Output the (X, Y) coordinate of the center of the cell containing the given text.  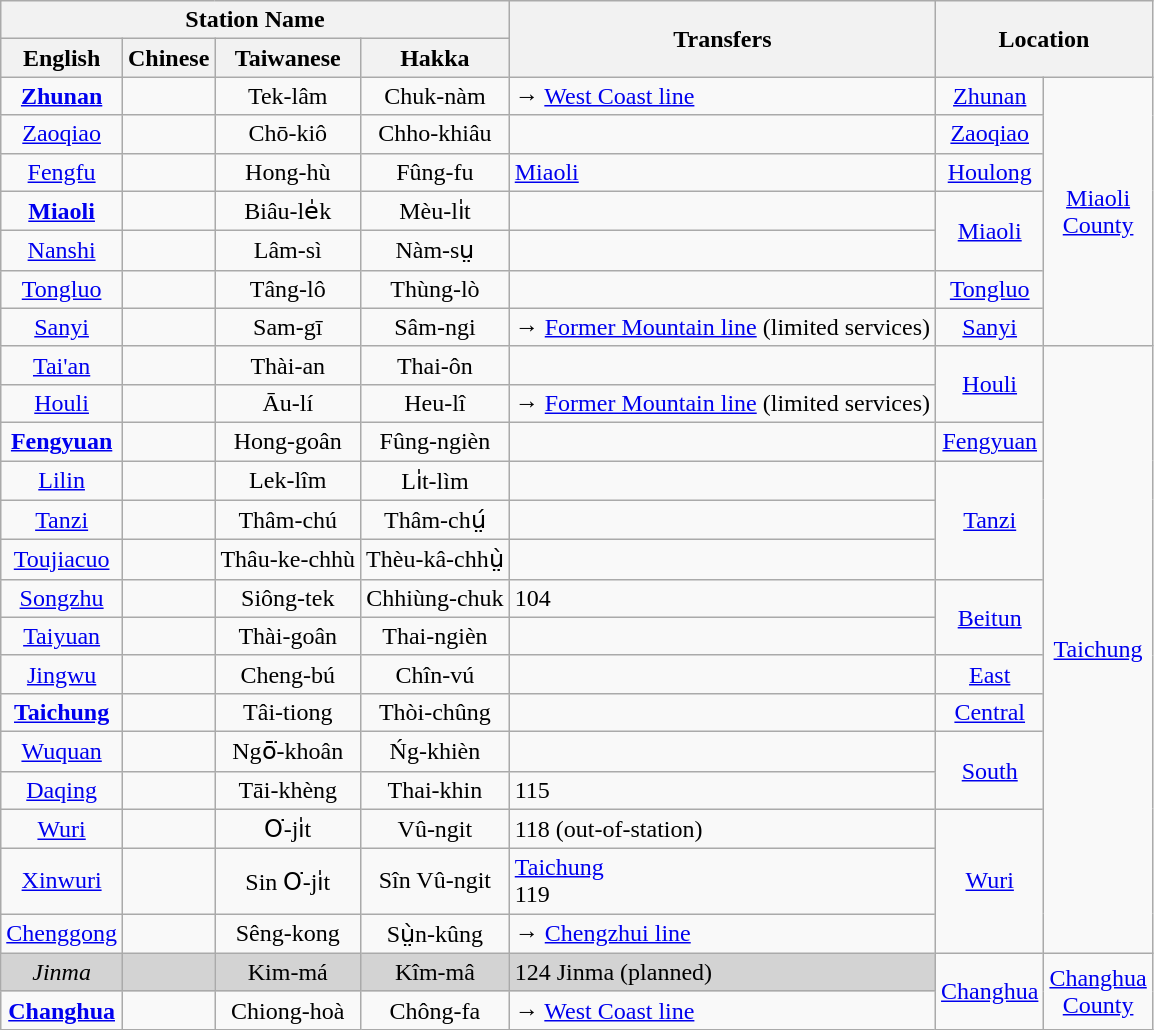
Lâm-sì (288, 251)
Fûng-ngièn (436, 441)
Sîn Vû-ngit (436, 882)
ChanghuaCounty (1098, 991)
Sêng-kong (288, 934)
South (990, 770)
Sam-gī (288, 327)
English (62, 58)
Tāi-khèng (288, 790)
Thai-khin (436, 790)
Hong-goân (288, 441)
Houlong (990, 172)
Hong-hù (288, 172)
Taichung 119 (722, 882)
Xinwuri (62, 882)
Jinma (62, 972)
Nàm-sṳ (436, 251)
Thài-an (288, 365)
Tai'an (62, 365)
Transfers (722, 39)
Thâu-ke-chhù (288, 560)
O͘-ji̍t (288, 829)
Sâm-ngi (436, 327)
Daqing (62, 790)
Vû-ngit (436, 829)
Chuk-nàm (436, 96)
118 (out-of-station) (722, 829)
Siông-tek (288, 598)
Chiong-hoà (288, 1010)
Chinese (168, 58)
East (990, 674)
Hakka (436, 58)
Thâm-chú (288, 520)
Thài-goân (288, 636)
Kim-má (288, 972)
Sin O͘-ji̍t (288, 882)
Beitun (990, 617)
Sṳ̀n-kûng (436, 934)
Chông-fa (436, 1010)
Chō-kiô (288, 134)
Thâm-chṳ́ (436, 520)
Thai-ôn (436, 365)
Wuquan (62, 751)
Fûng-fu (436, 172)
Lilin (62, 480)
Station Name (255, 20)
Central (990, 712)
→ Chengzhui line (722, 934)
Thùng-lò (436, 289)
MiaoliCounty (1098, 212)
Tek-lâm (288, 96)
Heu-lî (436, 403)
Kîm-mâ (436, 972)
Fengfu (62, 172)
Ngō͘-khoân (288, 751)
124 Jinma (planned) (722, 972)
Jingwu (62, 674)
Tâng-lô (288, 289)
Toujiacuo (62, 560)
Songzhu (62, 598)
Taiwanese (288, 58)
Chhiùng-chuk (436, 598)
Taiyuan (62, 636)
Lek-lîm (288, 480)
115 (722, 790)
Chîn-vú (436, 674)
Chho-khiâu (436, 134)
Biâu-le̍k (288, 211)
Location (1044, 39)
Thèu-kâ-chhṳ̀ (436, 560)
Nanshi (62, 251)
104 (722, 598)
Āu-lí (288, 403)
Cheng-bú (288, 674)
Ńg-khièn (436, 751)
Chenggong (62, 934)
Tâi-tiong (288, 712)
Li̍t-lìm (436, 480)
Thòi-chûng (436, 712)
Thai-ngièn (436, 636)
Mèu-li̍t (436, 211)
